Identify which cell holds the provided text, then report its (X, Y) central coordinate. 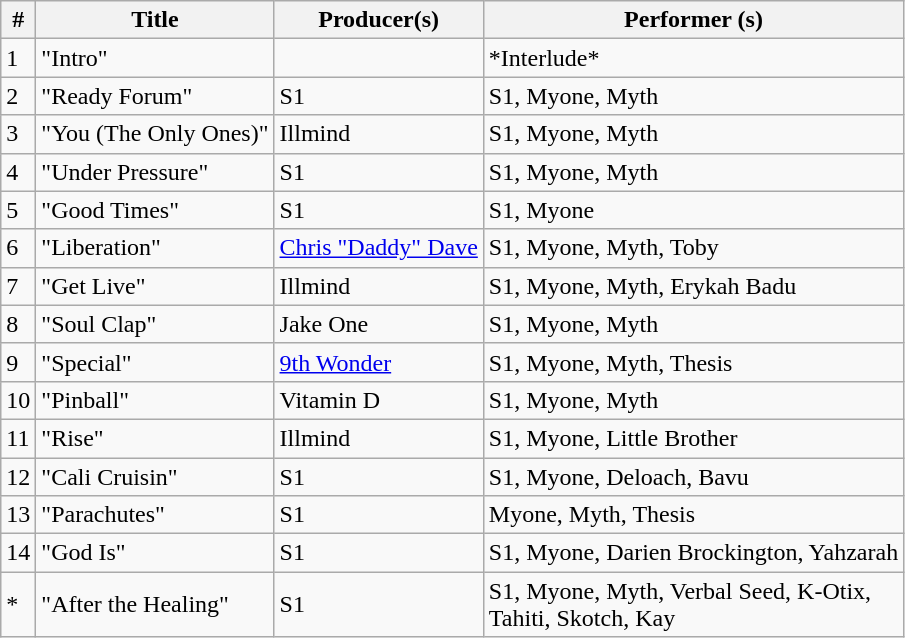
13 (18, 515)
"Pinball" (155, 400)
11 (18, 438)
7 (18, 286)
"Cali Cruisin" (155, 477)
# (18, 20)
"Under Pressure" (155, 172)
6 (18, 248)
5 (18, 210)
"Liberation" (155, 248)
"Good Times" (155, 210)
Title (155, 20)
2 (18, 96)
"Rise" (155, 438)
S1, Myone, Myth, Verbal Seed, K-Otix,Tahiti, Skotch, Kay (693, 604)
"Soul Clap" (155, 324)
Vitamin D (378, 400)
Producer(s) (378, 20)
S1, Myone, Myth, Thesis (693, 362)
S1, Myone, Deloach, Bavu (693, 477)
1 (18, 58)
Myone, Myth, Thesis (693, 515)
Chris "Daddy" Dave (378, 248)
9 (18, 362)
S1, Myone, Little Brother (693, 438)
10 (18, 400)
* (18, 604)
8 (18, 324)
"After the Healing" (155, 604)
12 (18, 477)
"God Is" (155, 553)
*Interlude* (693, 58)
9th Wonder (378, 362)
Jake One (378, 324)
"You (The Only Ones)" (155, 134)
S1, Myone, Myth, Erykah Badu (693, 286)
Performer (s) (693, 20)
S1, Myone (693, 210)
"Get Live" (155, 286)
S1, Myone, Darien Brockington, Yahzarah (693, 553)
14 (18, 553)
S1, Myone, Myth, Toby (693, 248)
4 (18, 172)
"Special" (155, 362)
"Ready Forum" (155, 96)
"Intro" (155, 58)
3 (18, 134)
"Parachutes" (155, 515)
